Extract the [X, Y] coordinate from the center of the cell holding the provided text.  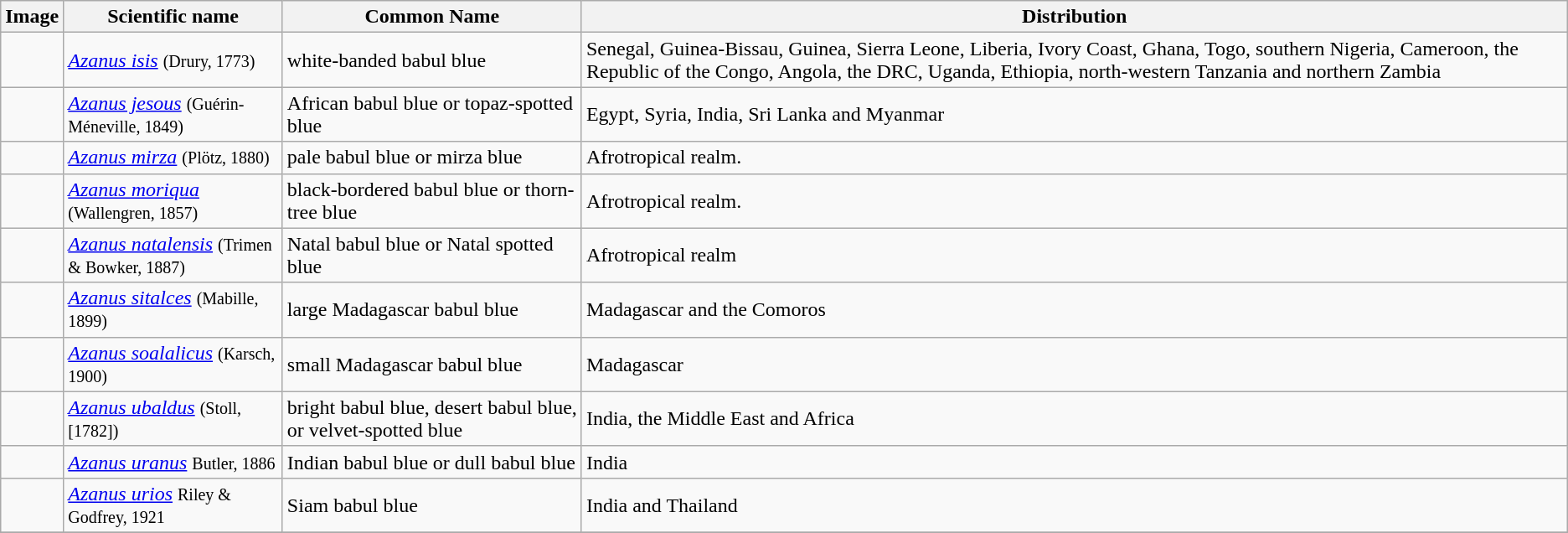
Indian babul blue or dull babul blue [432, 462]
pale babul blue or mirza blue [432, 158]
Scientific name [173, 17]
Afrotropical realm [1074, 255]
Madagascar [1074, 364]
Natal babul blue or Natal spotted blue [432, 255]
Azanus sitalces (Mabille, 1899) [173, 310]
Azanus jesous (Guérin-Méneville, 1849) [173, 114]
Common Name [432, 17]
Egypt, Syria, India, Sri Lanka and Myanmar [1074, 114]
Distribution [1074, 17]
Azanus natalensis (Trimen & Bowker, 1887) [173, 255]
bright babul blue, desert babul blue, or velvet-spotted blue [432, 419]
Azanus soalalicus (Karsch, 1900) [173, 364]
black-bordered babul blue or thorn-tree blue [432, 201]
Azanus isis (Drury, 1773) [173, 60]
Image [32, 17]
India [1074, 462]
Azanus urios Riley & Godfrey, 1921 [173, 505]
India and Thailand [1074, 505]
Madagascar and the Comoros [1074, 310]
Siam babul blue [432, 505]
Azanus mirza (Plötz, 1880) [173, 158]
African babul blue or topaz-spotted blue [432, 114]
small Madagascar babul blue [432, 364]
Azanus uranus Butler, 1886 [173, 462]
white-banded babul blue [432, 60]
India, the Middle East and Africa [1074, 419]
large Madagascar babul blue [432, 310]
Azanus ubaldus (Stoll, [1782]) [173, 419]
Azanus moriqua (Wallengren, 1857) [173, 201]
